Search for the cell housing the specified text and yield its (x, y) center coordinate. 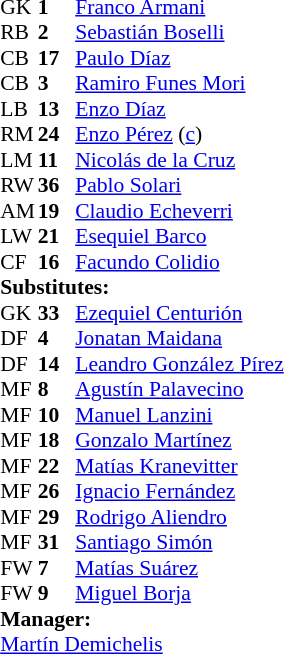
7 (57, 568)
Santiago Simón (180, 543)
Enzo Díaz (180, 109)
11 (57, 160)
36 (57, 185)
Nicolás de la Cruz (180, 160)
Claudio Echeverri (180, 211)
Substitutes: (142, 287)
Gonzalo Martínez (180, 441)
LM (19, 160)
Paulo Díaz (180, 58)
Ignacio Fernández (180, 491)
Miguel Borja (180, 593)
24 (57, 135)
Ramiro Funes Mori (180, 83)
3 (57, 83)
Esequiel Barco (180, 237)
18 (57, 441)
Jonatan Maidana (180, 339)
33 (57, 313)
4 (57, 339)
CF (19, 262)
Ezequiel Centurión (180, 313)
13 (57, 109)
31 (57, 543)
LB (19, 109)
Rodrigo Aliendro (180, 517)
Sebastián Boselli (180, 33)
Manuel Lanzini (180, 415)
17 (57, 58)
10 (57, 415)
AM (19, 211)
29 (57, 517)
9 (57, 593)
RW (19, 185)
RM (19, 135)
LW (19, 237)
14 (57, 364)
RB (19, 33)
16 (57, 262)
21 (57, 237)
Facundo Colidio (180, 262)
19 (57, 211)
Matías Suárez (180, 568)
Agustín Palavecino (180, 389)
Matías Kranevitter (180, 466)
Manager: (142, 619)
Enzo Pérez (c) (180, 135)
GK (19, 313)
Leandro González Pírez (180, 364)
Pablo Solari (180, 185)
26 (57, 491)
22 (57, 466)
8 (57, 389)
2 (57, 33)
